Find where the given text appears and provide that cell's center as [x, y] coordinate. 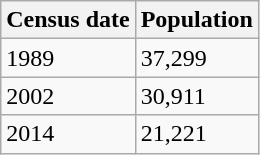
1989 [68, 58]
2014 [68, 134]
2002 [68, 96]
Population [196, 20]
21,221 [196, 134]
30,911 [196, 96]
Census date [68, 20]
37,299 [196, 58]
